Locate the cell with the specified text and output its (x, y) center coordinate. 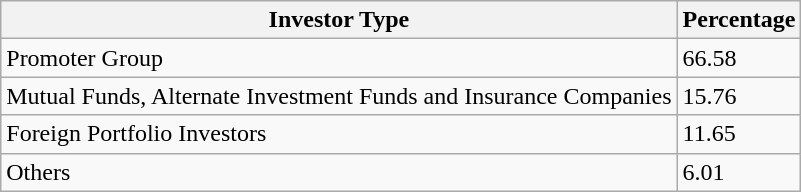
6.01 (739, 172)
11.65 (739, 134)
66.58 (739, 58)
Others (339, 172)
Mutual Funds, Alternate Investment Funds and Insurance Companies (339, 96)
Percentage (739, 20)
Foreign Portfolio Investors (339, 134)
Investor Type (339, 20)
15.76 (739, 96)
Promoter Group (339, 58)
